Capture the cell that displays the provided text and extract its (x, y) central coordinate. 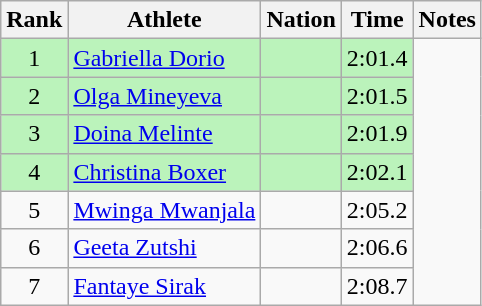
Olga Mineyeva (164, 96)
2:06.6 (377, 248)
Time (377, 20)
6 (34, 248)
Athlete (164, 20)
Nation (301, 20)
Gabriella Dorio (164, 58)
2:01.9 (377, 134)
Notes (447, 20)
2 (34, 96)
Geeta Zutshi (164, 248)
5 (34, 210)
2:05.2 (377, 210)
2:08.7 (377, 286)
3 (34, 134)
Doina Melinte (164, 134)
Fantaye Sirak (164, 286)
Rank (34, 20)
2:01.5 (377, 96)
2:01.4 (377, 58)
4 (34, 172)
2:02.1 (377, 172)
7 (34, 286)
1 (34, 58)
Mwinga Mwanjala (164, 210)
Christina Boxer (164, 172)
